Identify which cell holds the provided text, then report its (X, Y) central coordinate. 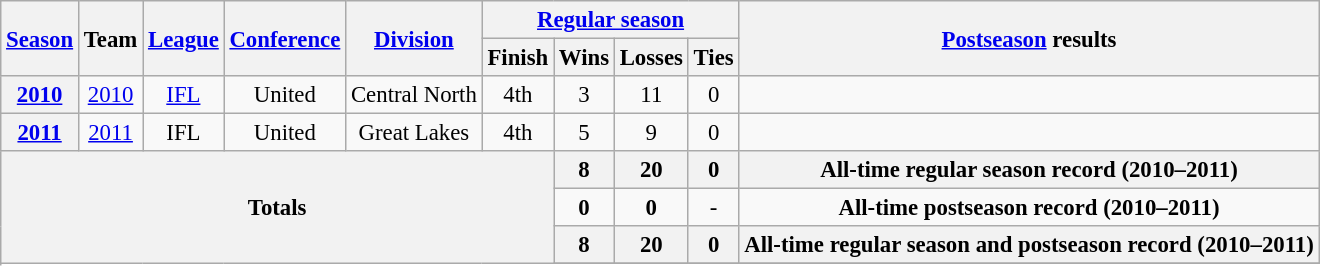
Ties (714, 58)
Division (414, 38)
All-time postseason record (2010–2011) (1029, 208)
- (714, 208)
Central North (414, 95)
Conference (285, 38)
Season (40, 38)
League (184, 38)
All-time regular season record (2010–2011) (1029, 170)
Losses (651, 58)
All-time regular season and postseason record (2010–2011) (1029, 245)
Finish (518, 58)
Wins (584, 58)
Regular season (610, 20)
9 (651, 133)
Team (110, 38)
3 (584, 95)
11 (651, 95)
Postseason results (1029, 38)
5 (584, 133)
Totals (278, 208)
Great Lakes (414, 133)
